Extract the [x, y] coordinate from the center of the cell holding the provided text.  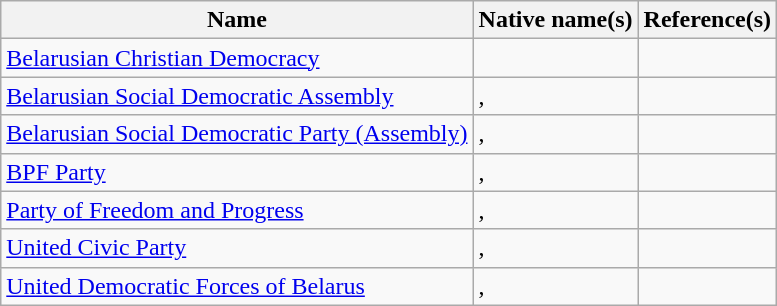
United Democratic Forces of Belarus [237, 286]
United Civic Party [237, 248]
BPF Party [237, 172]
Belarusian Social Democratic Party (Assembly) [237, 134]
Native name(s) [556, 20]
Name [237, 20]
Reference(s) [708, 20]
Belarusian Social Democratic Assembly [237, 96]
Party of Freedom and Progress [237, 210]
Belarusian Christian Democracy [237, 58]
